Identify which cell holds the provided text, then report its [x, y] central coordinate. 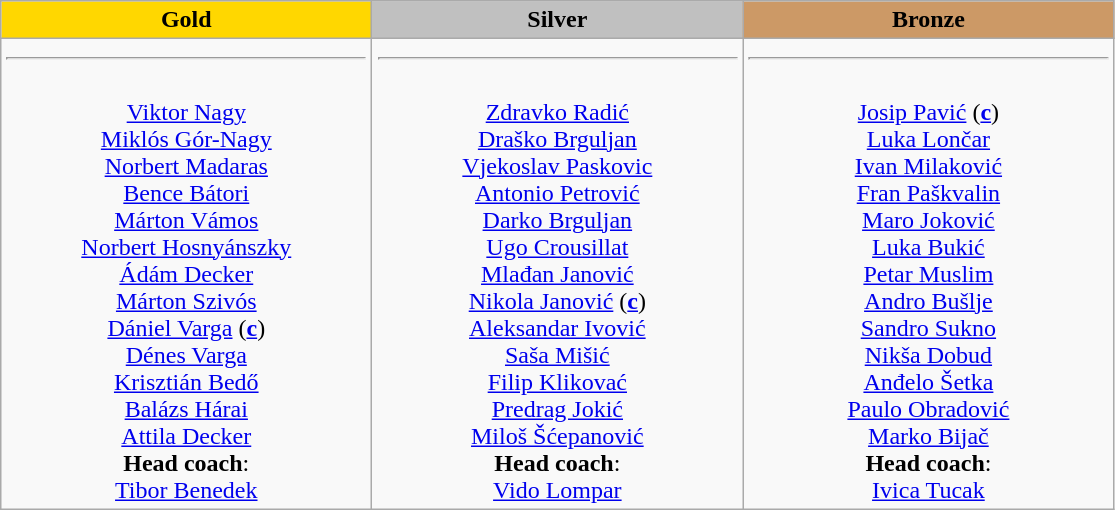
Bronze [928, 20]
Silver [558, 20]
Gold [186, 20]
